From the cell containing the given text, extract its center point as [x, y] coordinate. 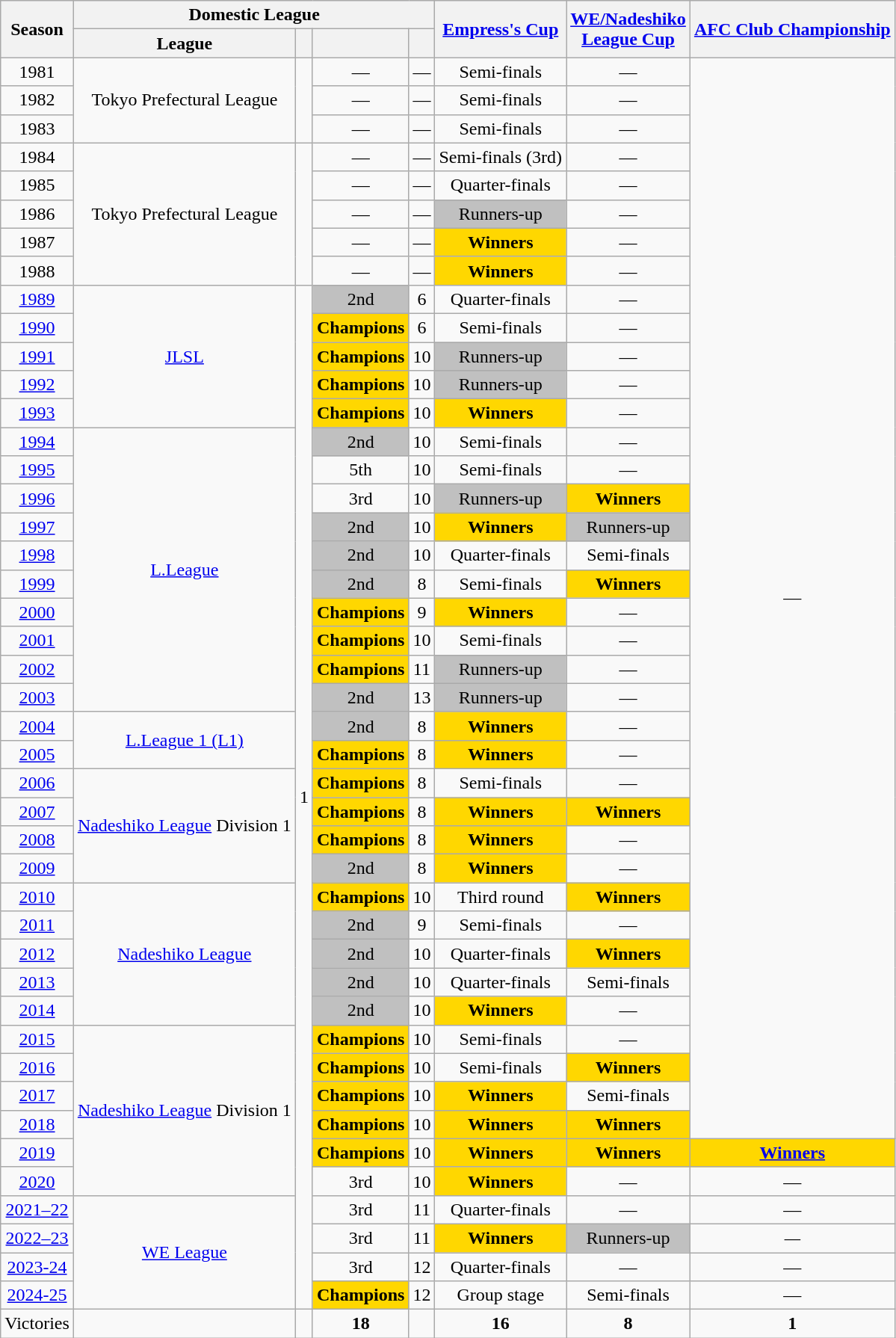
Domestic League [254, 15]
5th [360, 470]
L.League 1 (L1) [184, 740]
Semi-finals (3rd) [501, 157]
1991 [37, 357]
18 [360, 1324]
Victories [37, 1324]
WE League [184, 1252]
2012 [37, 954]
2021–22 [37, 1209]
1984 [37, 157]
2019 [37, 1153]
Season [37, 29]
2007 [37, 811]
2011 [37, 925]
1994 [37, 442]
2005 [37, 754]
WE/NadeshikoLeague Cup [628, 29]
Third round [501, 897]
Empress's Cup [501, 29]
League [184, 43]
2001 [37, 641]
2023-24 [37, 1267]
2006 [37, 783]
16 [501, 1324]
2009 [37, 869]
1981 [37, 72]
1997 [37, 527]
2016 [37, 1067]
1998 [37, 555]
2013 [37, 982]
JLSL [184, 356]
1995 [37, 470]
2024-25 [37, 1295]
1999 [37, 584]
2014 [37, 1011]
2008 [37, 840]
1985 [37, 185]
2015 [37, 1039]
1987 [37, 242]
2000 [37, 612]
2002 [37, 669]
L.League [184, 570]
2010 [37, 897]
1983 [37, 129]
2018 [37, 1124]
1993 [37, 413]
Group stage [501, 1295]
1992 [37, 385]
2003 [37, 697]
1986 [37, 214]
2020 [37, 1181]
1996 [37, 499]
2004 [37, 726]
1990 [37, 327]
1988 [37, 271]
13 [421, 697]
Nadeshiko League [184, 954]
2022–23 [37, 1238]
1989 [37, 299]
1982 [37, 100]
2017 [37, 1096]
AFC Club Championship [792, 29]
